Pinpoint the cell where the given text exists, returning its (X, Y) midpoint coordinate. 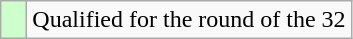
Qualified for the round of the 32 (189, 20)
